Scan for the cell matching the given text and deliver its [X, Y] coordinate at center. 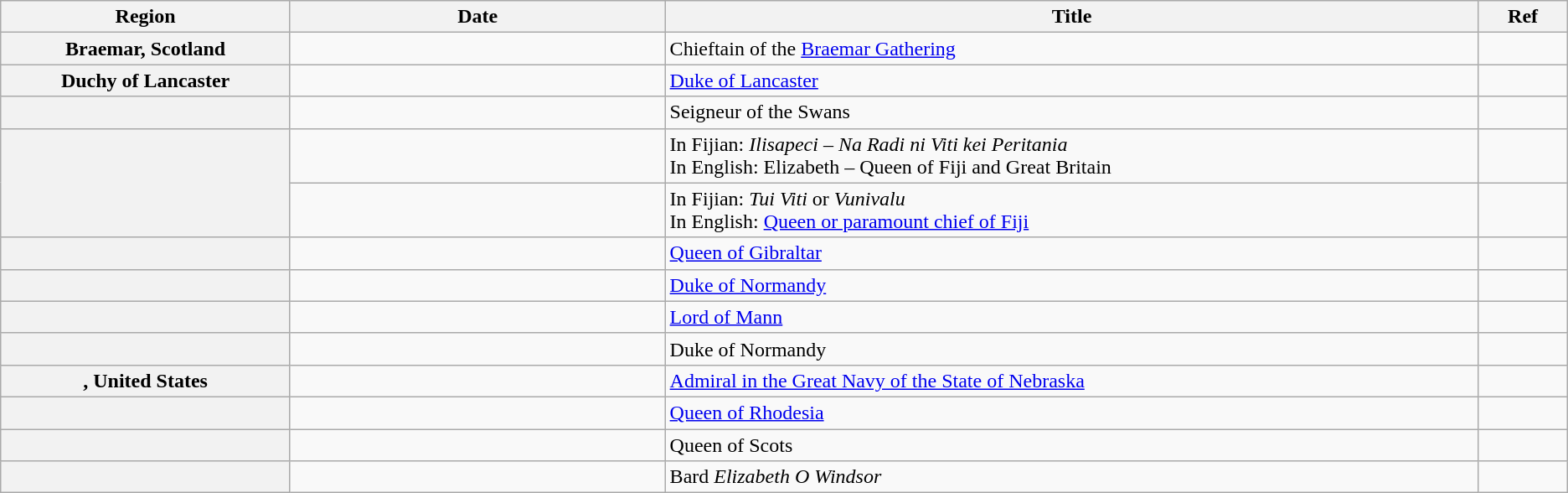
In Fijian: Ilisapeci – Na Radi ni Viti kei PeritaniaIn English: Elizabeth – Queen of Fiji and Great Britain [1072, 156]
Ref [1523, 17]
Braemar, Scotland [146, 49]
Date [477, 17]
Seigneur of the Swans [1072, 112]
In Fijian: Tui Viti or VunivaluIn English: Queen or paramount chief of Fiji [1072, 210]
Queen of Rhodesia [1072, 413]
Region [146, 17]
Bard Elizabeth O Windsor [1072, 477]
Lord of Mann [1072, 317]
, United States [146, 381]
Duchy of Lancaster [146, 80]
Queen of Gibraltar [1072, 253]
Queen of Scots [1072, 445]
Admiral in the Great Navy of the State of Nebraska [1072, 381]
Duke of Lancaster [1072, 80]
Title [1072, 17]
Chieftain of the Braemar Gathering [1072, 49]
